Provide the [x, y] coordinate of the cell's center where the given text is located.  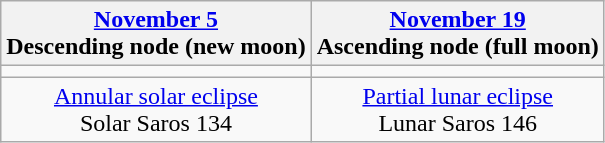
November 19Ascending node (full moon) [458, 34]
Partial lunar eclipseLunar Saros 146 [458, 110]
Annular solar eclipseSolar Saros 134 [156, 110]
November 5Descending node (new moon) [156, 34]
